Provide the (X, Y) coordinate of the cell's center where the given text is located.  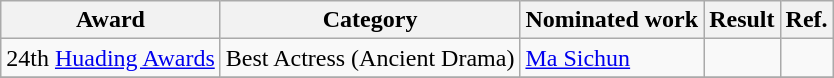
Category (370, 20)
Ref. (806, 20)
Nominated work (612, 20)
Best Actress (Ancient Drama) (370, 58)
Result (742, 20)
24th Huading Awards (111, 58)
Ma Sichun (612, 58)
Award (111, 20)
